Detect which cell encompasses the target text, then output its (X, Y) center coordinate. 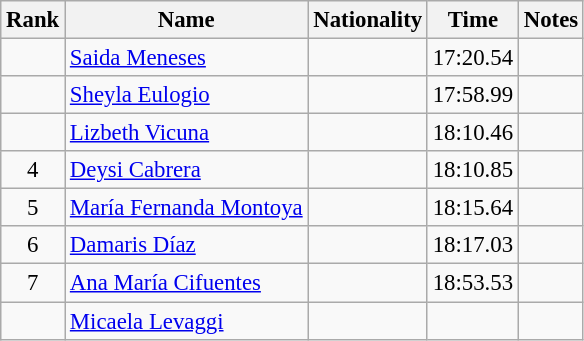
17:58.99 (472, 95)
18:10.46 (472, 133)
Micaela Levaggi (186, 321)
18:53.53 (472, 283)
17:20.54 (472, 58)
Sheyla Eulogio (186, 95)
Lizbeth Vicuna (186, 133)
18:17.03 (472, 245)
Nationality (368, 20)
Time (472, 20)
Ana María Cifuentes (186, 283)
María Fernanda Montoya (186, 208)
6 (33, 245)
7 (33, 283)
Saida Meneses (186, 58)
Rank (33, 20)
18:10.85 (472, 170)
Name (186, 20)
Damaris Díaz (186, 245)
Notes (550, 20)
Deysi Cabrera (186, 170)
5 (33, 208)
4 (33, 170)
18:15.64 (472, 208)
